Return [X, Y] of the center of cell containing provided text 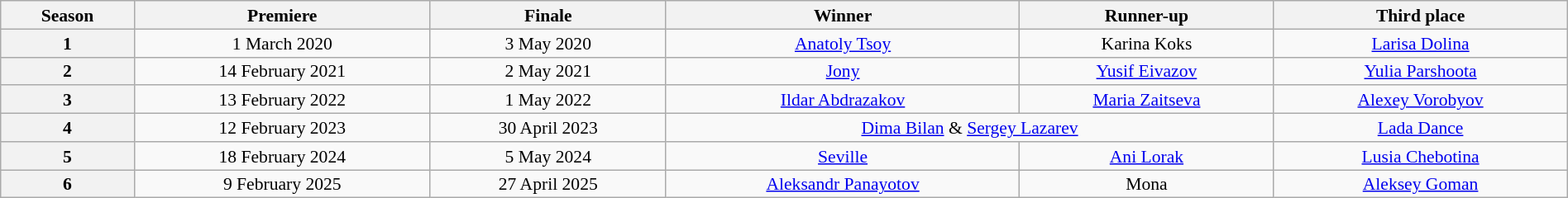
14 February 2021 [282, 71]
5 May 2024 [547, 156]
Ani Lorak [1146, 156]
18 February 2024 [282, 156]
Aleksey Goman [1421, 184]
3 May 2020 [547, 43]
2 May 2021 [547, 71]
Season [68, 15]
Alexey Vorobyov [1421, 100]
Mona [1146, 184]
Winner [843, 15]
12 February 2023 [282, 128]
Jony [843, 71]
Anatoly Tsoy [843, 43]
Dima Bilan & Sergey Lazarev [969, 128]
1 May 2022 [547, 100]
Larisa Dolina [1421, 43]
Runner-up [1146, 15]
Third place [1421, 15]
Seville [843, 156]
4 [68, 128]
27 April 2025 [547, 184]
Yulia Parshoota [1421, 71]
Karina Koks [1146, 43]
3 [68, 100]
Ildar Abdrazakov [843, 100]
1 [68, 43]
5 [68, 156]
Maria Zaitseva [1146, 100]
Aleksandr Panayotov [843, 184]
Premiere [282, 15]
Lada Dance [1421, 128]
6 [68, 184]
9 February 2025 [282, 184]
Finale [547, 15]
2 [68, 71]
Lusia Chebotina [1421, 156]
Yusif Eivazov [1146, 71]
1 March 2020 [282, 43]
13 February 2022 [282, 100]
30 April 2023 [547, 128]
